Detect which cell encompasses the target text, then output its (X, Y) center coordinate. 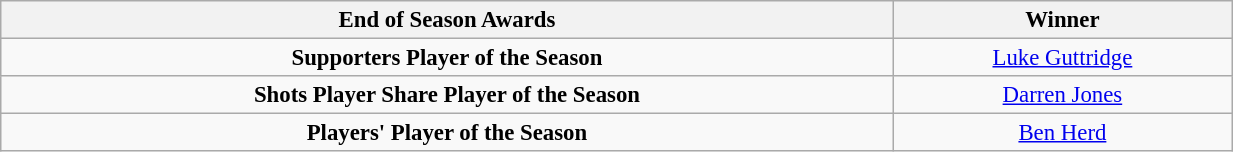
End of Season Awards (447, 20)
Luke Guttridge (1062, 58)
Shots Player Share Player of the Season (447, 95)
Winner (1062, 20)
Players' Player of the Season (447, 133)
Supporters Player of the Season (447, 58)
Ben Herd (1062, 133)
Darren Jones (1062, 95)
